Identify which cell holds the provided text, then report its [x, y] central coordinate. 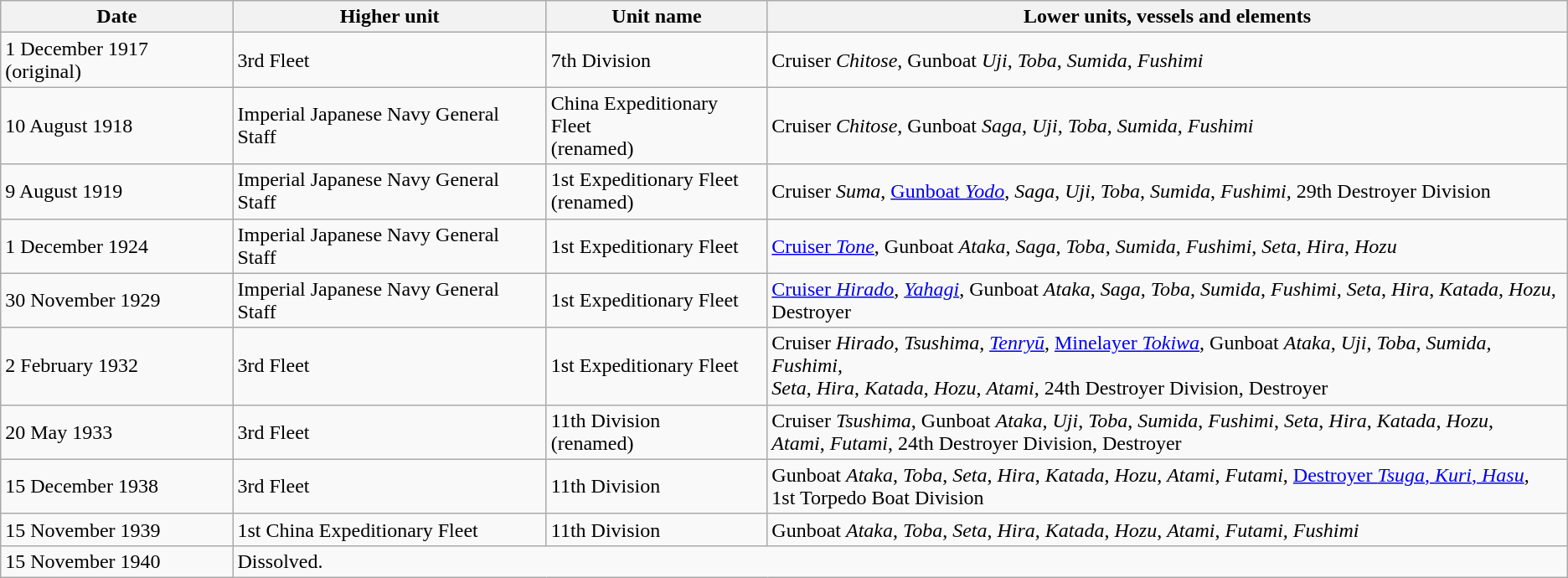
Cruiser Chitose, Gunboat Saga, Uji, Toba, Sumida, Fushimi [1168, 126]
China Expeditionary Fleet(renamed) [657, 126]
20 May 1933 [117, 432]
Cruiser Tone, Gunboat Ataka, Saga, Toba, Sumida, Fushimi, Seta, Hira, Hozu [1168, 246]
7th Division [657, 60]
15 November 1940 [117, 561]
Lower units, vessels and elements [1168, 17]
Dissolved. [900, 561]
1st China Expeditionary Fleet [389, 529]
Cruiser Tsushima, Gunboat Ataka, Uji, Toba, Sumida, Fushimi, Seta, Hira, Katada, Hozu,Atami, Futami, 24th Destroyer Division, Destroyer [1168, 432]
Higher unit [389, 17]
1st Expeditionary Fleet(renamed) [657, 191]
Unit name [657, 17]
30 November 1929 [117, 300]
15 December 1938 [117, 486]
Gunboat Ataka, Toba, Seta, Hira, Katada, Hozu, Atami, Futami, Fushimi [1168, 529]
9 August 1919 [117, 191]
Cruiser Chitose, Gunboat Uji, Toba, Sumida, Fushimi [1168, 60]
2 February 1932 [117, 366]
10 August 1918 [117, 126]
Gunboat Ataka, Toba, Seta, Hira, Katada, Hozu, Atami, Futami, Destroyer Tsuga, Kuri, Hasu,1st Torpedo Boat Division [1168, 486]
15 November 1939 [117, 529]
1 December 1924 [117, 246]
11th Division(renamed) [657, 432]
Cruiser Hirado, Yahagi, Gunboat Ataka, Saga, Toba, Sumida, Fushimi, Seta, Hira, Katada, Hozu, Destroyer [1168, 300]
Cruiser Suma, Gunboat Yodo, Saga, Uji, Toba, Sumida, Fushimi, 29th Destroyer Division [1168, 191]
1 December 1917 (original) [117, 60]
Date [117, 17]
